Detect which cell encompasses the target text, then output its (X, Y) center coordinate. 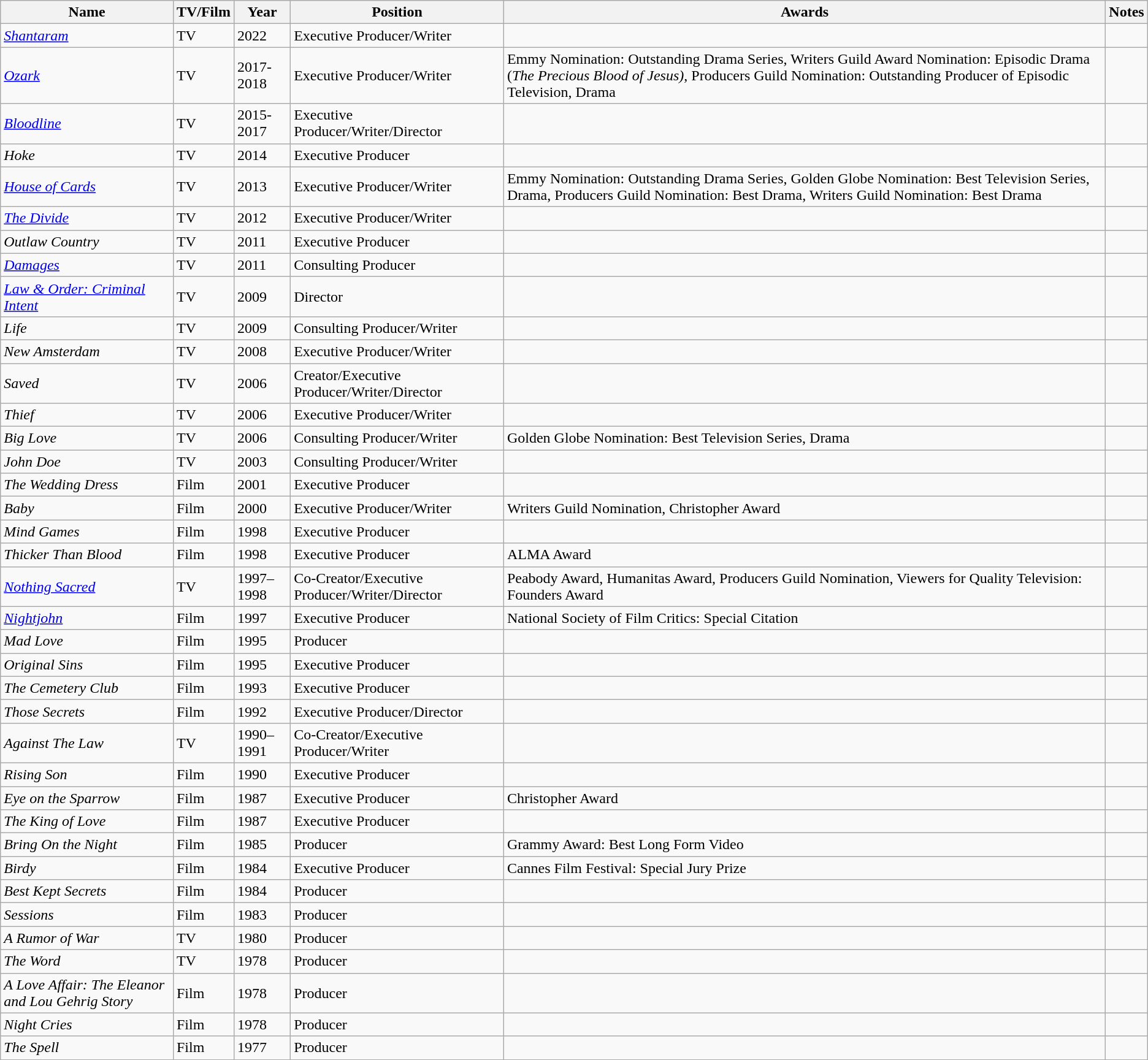
2003 (262, 462)
Peabody Award, Humanitas Award, Producers Guild Nomination, Viewers for Quality Television: Founders Award (805, 586)
Sessions (87, 915)
Rising Son (87, 774)
Eye on the Sparrow (87, 798)
Outlaw Country (87, 242)
Name (87, 12)
2000 (262, 508)
2013 (262, 186)
1993 (262, 688)
1980 (262, 938)
Mind Games (87, 532)
Nightjohn (87, 618)
Creator/Executive Producer/Writer/Director (397, 383)
The Divide (87, 218)
Director (397, 297)
Position (397, 12)
Consulting Producer (397, 265)
ALMA Award (805, 555)
1985 (262, 845)
Baby (87, 508)
The Cemetery Club (87, 688)
2015-2017 (262, 124)
Nothing Sacred (87, 586)
The Wedding Dress (87, 485)
House of Cards (87, 186)
The Spell (87, 1048)
Year (262, 12)
Thief (87, 415)
Those Secrets (87, 711)
Damages (87, 265)
New Amsterdam (87, 351)
Original Sins (87, 665)
Saved (87, 383)
2022 (262, 36)
A Rumor of War (87, 938)
Bloodline (87, 124)
2001 (262, 485)
2014 (262, 155)
Co-Creator/Executive Producer/Writer (397, 743)
Executive Producer/Director (397, 711)
2008 (262, 351)
Against The Law (87, 743)
Writers Guild Nomination, Christopher Award (805, 508)
Cannes Film Festival: Special Jury Prize (805, 868)
Christopher Award (805, 798)
1992 (262, 711)
John Doe (87, 462)
1997 (262, 618)
1977 (262, 1048)
Mad Love (87, 641)
Golden Globe Nomination: Best Television Series, Drama (805, 438)
National Society of Film Critics: Special Citation (805, 618)
2012 (262, 218)
Best Kept Secrets (87, 891)
Shantaram (87, 36)
2017-2018 (262, 75)
The Word (87, 961)
Life (87, 328)
A Love Affair: The Eleanor and Lou Gehrig Story (87, 993)
Bring On the Night (87, 845)
Awards (805, 12)
Notes (1127, 12)
1990–1991 (262, 743)
Grammy Award: Best Long Form Video (805, 845)
1990 (262, 774)
Law & Order: Criminal Intent (87, 297)
Executive Producer/Writer/Director (397, 124)
Birdy (87, 868)
Night Cries (87, 1024)
TV/Film (204, 12)
1983 (262, 915)
Big Love (87, 438)
Hoke (87, 155)
Co-Creator/Executive Producer/Writer/Director (397, 586)
1997–1998 (262, 586)
Thicker Than Blood (87, 555)
The King of Love (87, 822)
Ozark (87, 75)
